Find where the given text appears and provide that cell's center as (x, y) coordinate. 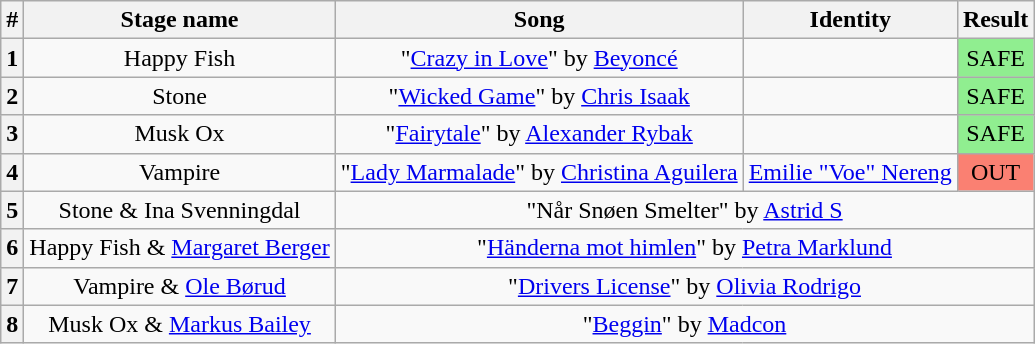
Musk Ox & Markus Bailey (180, 324)
Song (539, 20)
Happy Fish (180, 58)
Musk Ox (180, 134)
Identity (850, 20)
8 (12, 324)
1 (12, 58)
Stone & Ina Svenningdal (180, 210)
Emilie "Voe" Nereng (850, 172)
Happy Fish & Margaret Berger (180, 248)
# (12, 20)
7 (12, 286)
6 (12, 248)
"Lady Marmalade" by Christina Aguilera (539, 172)
Vampire & Ole Børud (180, 286)
"Beggin" by Madcon (684, 324)
Result (995, 20)
5 (12, 210)
"Når Snøen Smelter" by Astrid S (684, 210)
2 (12, 96)
"Drivers License" by Olivia Rodrigo (684, 286)
Stone (180, 96)
"Wicked Game" by Chris Isaak (539, 96)
3 (12, 134)
"Crazy in Love" by Beyoncé (539, 58)
OUT (995, 172)
Stage name (180, 20)
4 (12, 172)
"Fairytale" by Alexander Rybak (539, 134)
Vampire (180, 172)
"Händerna mot himlen" by Petra Marklund (684, 248)
